Scan for the cell matching the given text and deliver its (x, y) coordinate at center. 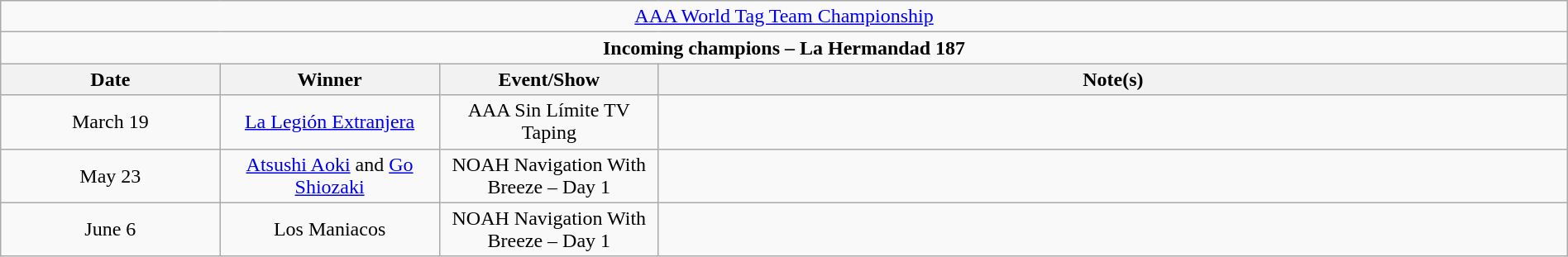
Note(s) (1113, 79)
Date (111, 79)
Winner (329, 79)
June 6 (111, 230)
Los Maniacos (329, 230)
March 19 (111, 122)
May 23 (111, 175)
AAA Sin Límite TV Taping (549, 122)
La Legión Extranjera (329, 122)
Incoming champions – La Hermandad 187 (784, 48)
Event/Show (549, 79)
AAA World Tag Team Championship (784, 17)
Atsushi Aoki and Go Shiozaki (329, 175)
